Extract the (x, y) coordinate from the center of the cell holding the provided text.  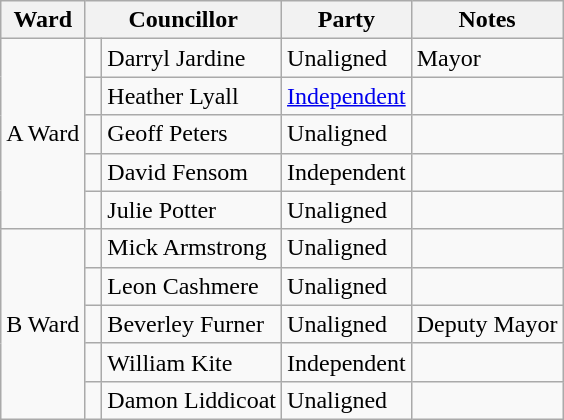
Mick Armstrong (192, 248)
David Fensom (192, 172)
Mayor (487, 58)
Damon Liddicoat (192, 400)
Ward (43, 20)
Julie Potter (192, 210)
Councillor (184, 20)
A Ward (43, 134)
Leon Cashmere (192, 286)
Heather Lyall (192, 96)
B Ward (43, 324)
Beverley Furner (192, 324)
William Kite (192, 362)
Geoff Peters (192, 134)
Party (347, 20)
Notes (487, 20)
Darryl Jardine (192, 58)
Deputy Mayor (487, 324)
